Determine the [X, Y] coordinate at the center of the cell enclosing the given text.  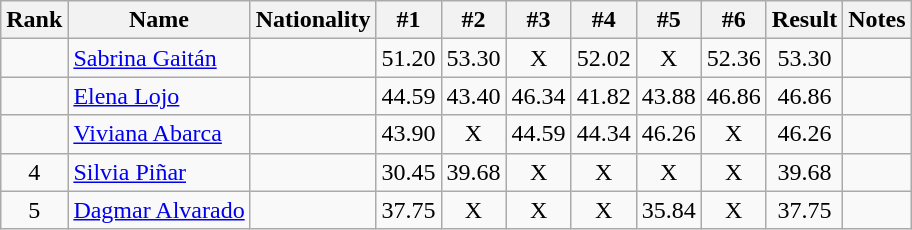
Dagmar Alvarado [159, 210]
4 [34, 172]
43.90 [408, 134]
30.45 [408, 172]
46.34 [538, 96]
44.34 [604, 134]
#5 [668, 20]
Viviana Abarca [159, 134]
#2 [474, 20]
Sabrina Gaitán [159, 58]
Notes [877, 20]
52.02 [604, 58]
Name [159, 20]
5 [34, 210]
41.82 [604, 96]
#3 [538, 20]
43.88 [668, 96]
#6 [734, 20]
43.40 [474, 96]
51.20 [408, 58]
Silvia Piñar [159, 172]
#1 [408, 20]
Rank [34, 20]
Result [804, 20]
Nationality [313, 20]
#4 [604, 20]
35.84 [668, 210]
Elena Lojo [159, 96]
52.36 [734, 58]
